Output the (X, Y) coordinate of the center of the cell containing the given text.  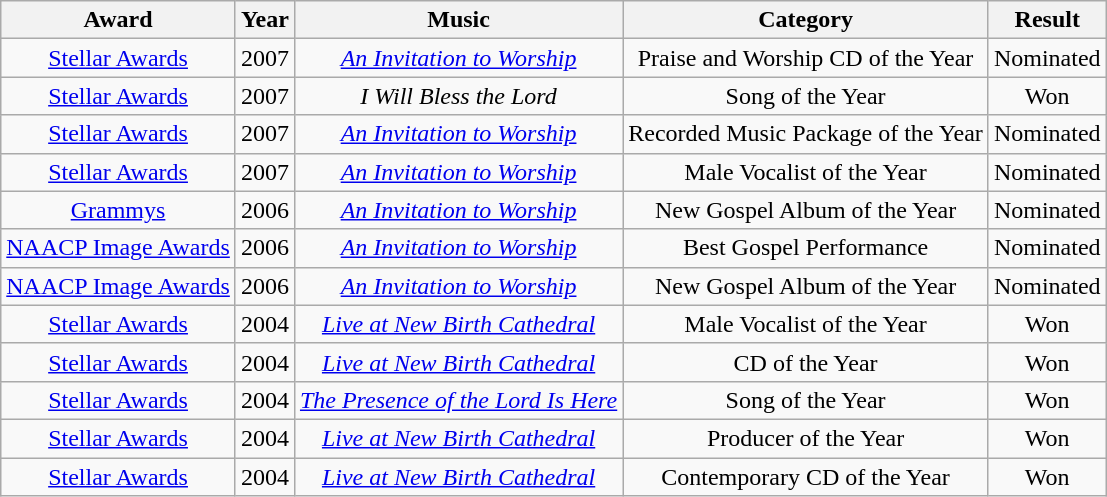
Recorded Music Package of the Year (806, 134)
Music (458, 20)
Result (1047, 20)
Grammys (118, 210)
Praise and Worship CD of the Year (806, 58)
Award (118, 20)
Best Gospel Performance (806, 248)
I Will Bless the Lord (458, 96)
Category (806, 20)
CD of the Year (806, 362)
Year (264, 20)
Contemporary CD of the Year (806, 477)
Producer of the Year (806, 438)
The Presence of the Lord Is Here (458, 400)
